From the cell containing the given text, extract its center point as (x, y) coordinate. 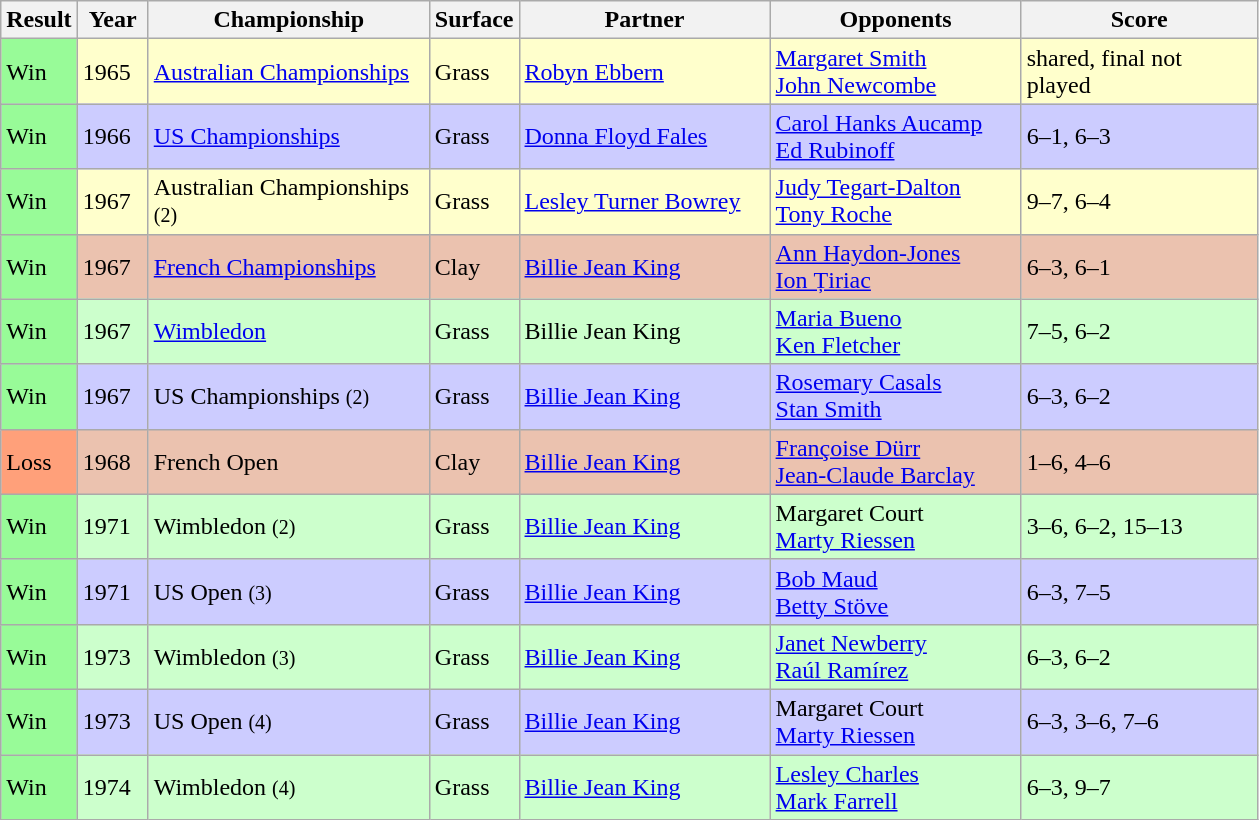
Score (1139, 20)
US Championships (288, 136)
1–6, 4–6 (1139, 462)
Championship (288, 20)
Rosemary Casals Stan Smith (896, 396)
US Open (3) (288, 592)
Wimbledon (288, 332)
7–5, 6–2 (1139, 332)
Lesley Turner Bowrey (644, 202)
Carol Hanks Aucamp Ed Rubinoff (896, 136)
Robyn Ebbern (644, 72)
French Open (288, 462)
1966 (112, 136)
Ann Haydon-Jones Ion Țiriac (896, 266)
1968 (112, 462)
US Open (4) (288, 722)
6–3, 3–6, 7–6 (1139, 722)
1965 (112, 72)
Margaret Smith John Newcombe (896, 72)
Surface (474, 20)
3–6, 6–2, 15–13 (1139, 526)
Donna Floyd Fales (644, 136)
Bob Maud Betty Stöve (896, 592)
French Championships (288, 266)
9–7, 6–4 (1139, 202)
6–1, 6–3 (1139, 136)
1974 (112, 786)
Loss (39, 462)
Result (39, 20)
Lesley Charles Mark Farrell (896, 786)
6–3, 7–5 (1139, 592)
6–3, 6–1 (1139, 266)
Year (112, 20)
Opponents (896, 20)
Partner (644, 20)
6–3, 9–7 (1139, 786)
US Championships (2) (288, 396)
Françoise Dürr Jean-Claude Barclay (896, 462)
Australian Championships (2) (288, 202)
Judy Tegart-Dalton Tony Roche (896, 202)
Wimbledon (2) (288, 526)
Janet Newberry Raúl Ramírez (896, 656)
Wimbledon (3) (288, 656)
shared, final not played (1139, 72)
Australian Championships (288, 72)
Wimbledon (4) (288, 786)
Maria Bueno Ken Fletcher (896, 332)
